For the text-containing cell, return its midpoint in (X, Y) coordinate format. 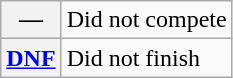
Did not finish (146, 58)
DNF (31, 58)
— (31, 20)
Did not compete (146, 20)
